Scan for the cell matching the given text and deliver its [x, y] coordinate at center. 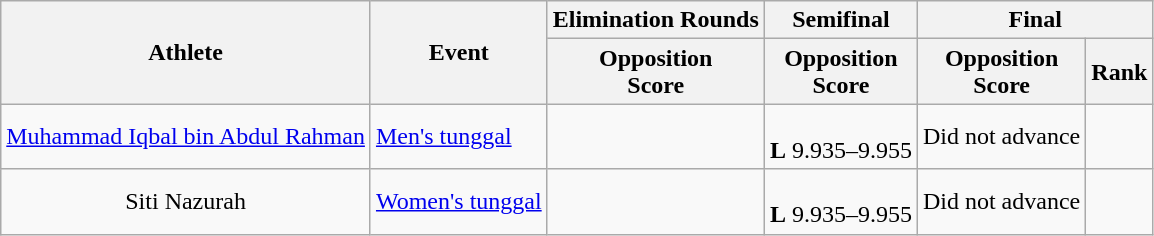
Siti Nazurah [186, 202]
Rank [1120, 72]
Women's tunggal [458, 202]
Elimination Rounds [656, 20]
Athlete [186, 52]
Men's tunggal [458, 136]
Final [1034, 20]
Semifinal [840, 20]
Event [458, 52]
Muhammad Iqbal bin Abdul Rahman [186, 136]
